Scan for the cell matching the given text and deliver its [x, y] coordinate at center. 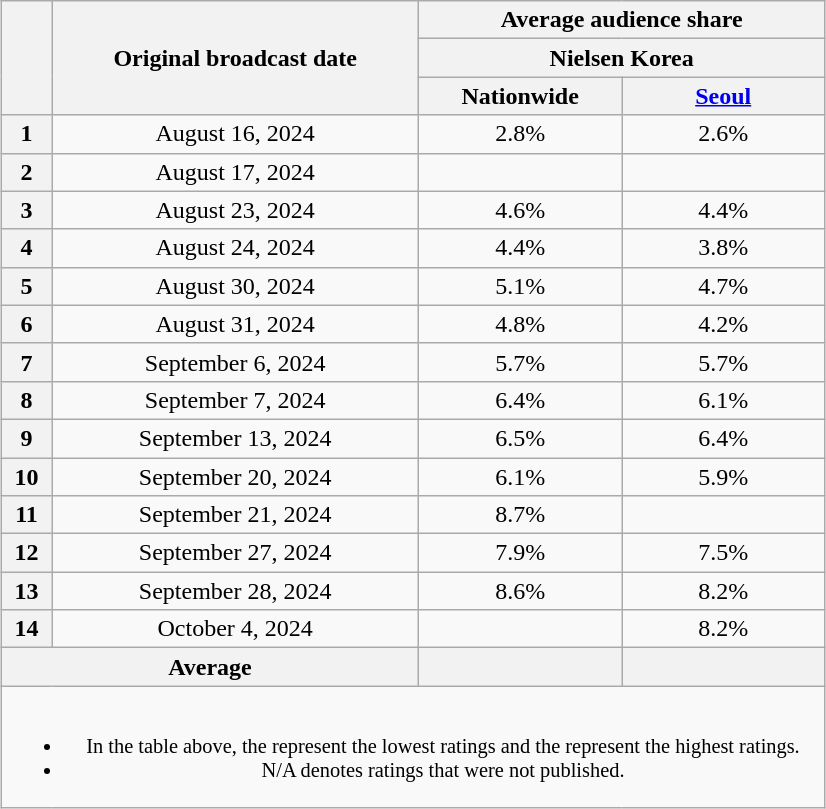
September 27, 2024 [236, 553]
1 [26, 134]
6 [26, 324]
8.7% [520, 515]
2 [26, 172]
13 [26, 591]
5 [26, 286]
10 [26, 477]
Original broadcast date [236, 58]
September 20, 2024 [236, 477]
3.8% [724, 248]
September 6, 2024 [236, 362]
October 4, 2024 [236, 629]
September 13, 2024 [236, 438]
In the table above, the represent the lowest ratings and the represent the highest ratings.N/A denotes ratings that were not published. [413, 747]
7 [26, 362]
Nationwide [520, 96]
4 [26, 248]
4.8% [520, 324]
Average [210, 667]
5.1% [520, 286]
August 30, 2024 [236, 286]
Average audience share [622, 20]
11 [26, 515]
August 24, 2024 [236, 248]
August 23, 2024 [236, 210]
September 28, 2024 [236, 591]
7.9% [520, 553]
3 [26, 210]
6.5% [520, 438]
12 [26, 553]
September 7, 2024 [236, 400]
8.6% [520, 591]
7.5% [724, 553]
9 [26, 438]
August 17, 2024 [236, 172]
5.9% [724, 477]
2.6% [724, 134]
2.8% [520, 134]
September 21, 2024 [236, 515]
August 16, 2024 [236, 134]
14 [26, 629]
4.6% [520, 210]
Seoul [724, 96]
4.2% [724, 324]
8 [26, 400]
4.7% [724, 286]
Nielsen Korea [622, 58]
August 31, 2024 [236, 324]
